Find where the given text appears and provide that cell's center as (x, y) coordinate. 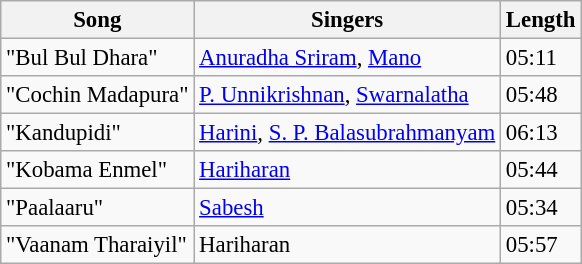
05:48 (541, 95)
05:57 (541, 245)
"Paalaaru" (98, 208)
P. Unnikrishnan, Swarnalatha (348, 95)
"Kobama Enmel" (98, 170)
Song (98, 20)
Harini, S. P. Balasubrahmanyam (348, 133)
Anuradha Sriram, Mano (348, 58)
"Vaanam Tharaiyil" (98, 245)
Singers (348, 20)
"Cochin Madapura" (98, 95)
"Kandupidi" (98, 133)
05:44 (541, 170)
06:13 (541, 133)
Sabesh (348, 208)
Length (541, 20)
"Bul Bul Dhara" (98, 58)
05:34 (541, 208)
05:11 (541, 58)
